Provide the (X, Y) coordinate of the cell's center where the given text is located.  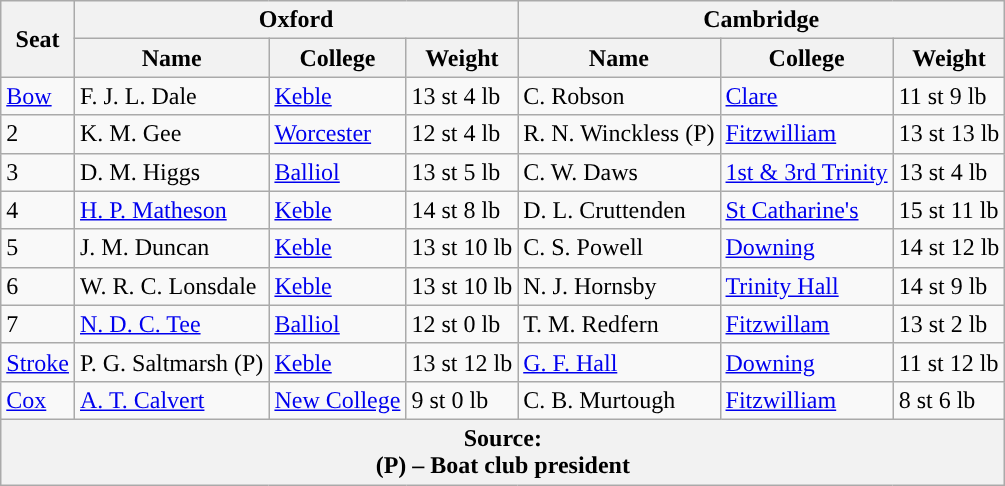
H. P. Matheson (171, 210)
3 (38, 172)
12 st 0 lb (462, 324)
5 (38, 248)
13 st 2 lb (949, 324)
D. L. Cruttenden (619, 210)
C. S. Powell (619, 248)
Stroke (38, 362)
6 (38, 286)
14 st 12 lb (949, 248)
Oxford (296, 20)
N. D. C. Tee (171, 324)
2 (38, 134)
K. M. Gee (171, 134)
Trinity Hall (806, 286)
J. M. Duncan (171, 248)
W. R. C. Lonsdale (171, 286)
D. M. Higgs (171, 172)
8 st 6 lb (949, 400)
F. J. L. Dale (171, 96)
New College (338, 400)
1st & 3rd Trinity (806, 172)
Fitzwillam (806, 324)
13 st 13 lb (949, 134)
C. W. Daws (619, 172)
12 st 4 lb (462, 134)
Source:(P) – Boat club president (503, 452)
R. N. Winckless (P) (619, 134)
T. M. Redfern (619, 324)
15 st 11 lb (949, 210)
13 st 12 lb (462, 362)
Cambridge (762, 20)
G. F. Hall (619, 362)
14 st 9 lb (949, 286)
A. T. Calvert (171, 400)
4 (38, 210)
P. G. Saltmarsh (P) (171, 362)
Seat (38, 39)
11 st 9 lb (949, 96)
N. J. Hornsby (619, 286)
St Catharine's (806, 210)
Worcester (338, 134)
13 st 5 lb (462, 172)
7 (38, 324)
C. Robson (619, 96)
C. B. Murtough (619, 400)
11 st 12 lb (949, 362)
9 st 0 lb (462, 400)
Clare (806, 96)
14 st 8 lb (462, 210)
Bow (38, 96)
Cox (38, 400)
